Determine the (x, y) coordinate at the center of the cell enclosing the given text.  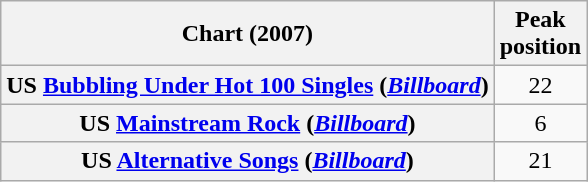
Chart (2007) (248, 34)
Peakposition (540, 34)
US Mainstream Rock (Billboard) (248, 123)
22 (540, 85)
6 (540, 123)
US Bubbling Under Hot 100 Singles (Billboard) (248, 85)
US Alternative Songs (Billboard) (248, 161)
21 (540, 161)
